Detect which cell encompasses the target text, then output its [x, y] center coordinate. 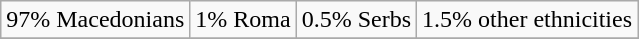
1% Roma [243, 20]
1.5% other ethnicities [528, 20]
97% Macedonians [96, 20]
0.5% Serbs [356, 20]
